Extract the [x, y] coordinate from the center of the cell holding the provided text.  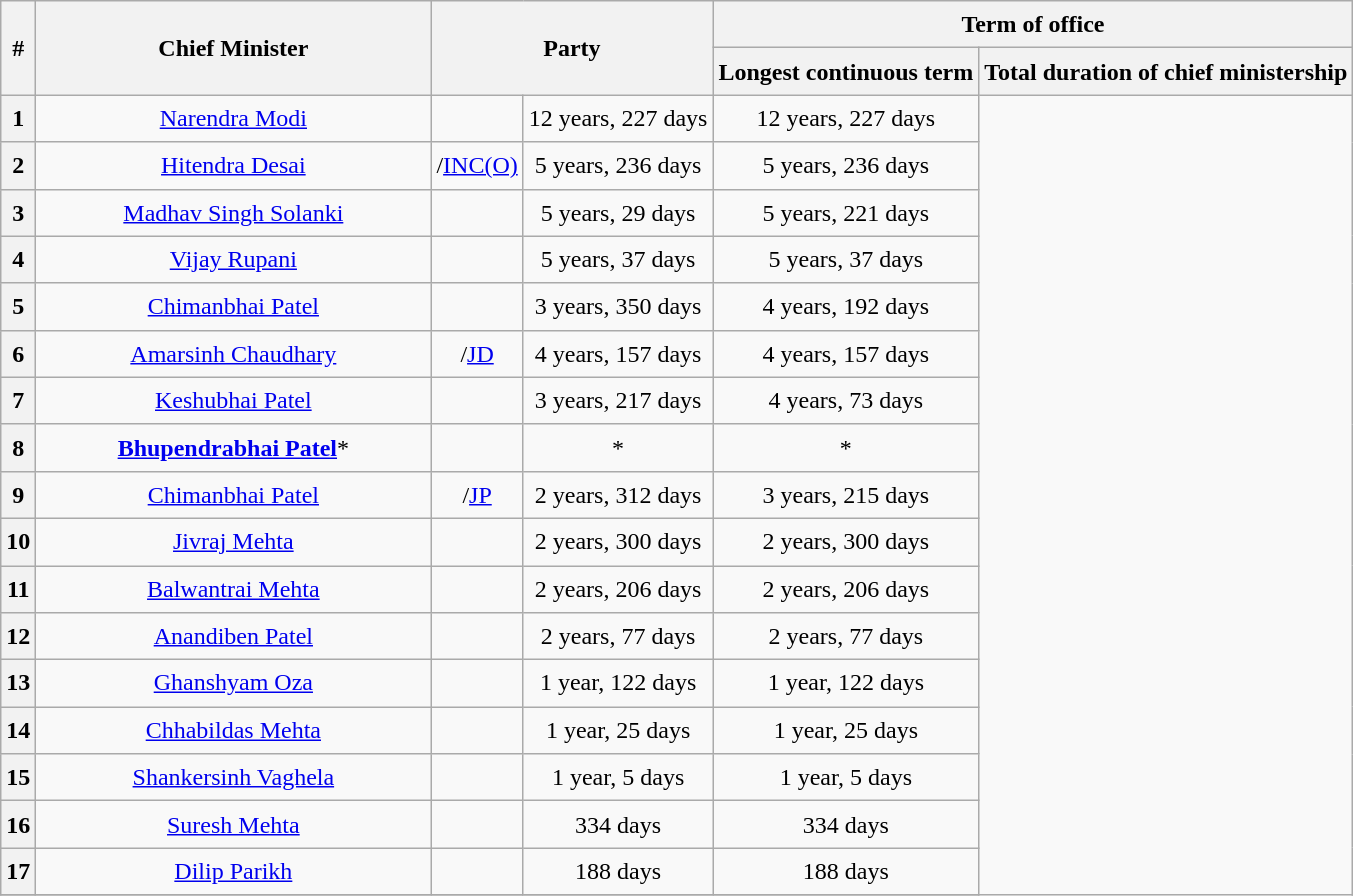
Keshubhai Patel [234, 400]
3 years, 215 days [846, 494]
Ghanshyam Oza [234, 684]
3 years, 350 days [618, 306]
4 years, 192 days [846, 306]
Anandiben Patel [234, 636]
8 [18, 448]
/JD [477, 354]
16 [18, 824]
2 years, 312 days [618, 494]
9 [18, 494]
14 [18, 730]
4 years, 73 days [846, 400]
Chief Minister [234, 48]
Hitendra Desai [234, 166]
17 [18, 872]
2 [18, 166]
5 years, 221 days [846, 212]
5 [18, 306]
Vijay Rupani [234, 260]
Madhav Singh Solanki [234, 212]
1 [18, 118]
Balwantrai Mehta [234, 590]
Dilip Parikh [234, 872]
11 [18, 590]
3 [18, 212]
15 [18, 778]
Longest continuous term [846, 72]
Term of office [1033, 24]
Suresh Mehta [234, 824]
/INC(O) [477, 166]
Shankersinh Vaghela [234, 778]
Amarsinh Chaudhary [234, 354]
Total duration of chief ministership [1166, 72]
Party [572, 48]
5 years, 29 days [618, 212]
/JP [477, 494]
3 years, 217 days [618, 400]
Narendra Modi [234, 118]
Chhabildas Mehta [234, 730]
6 [18, 354]
Jivraj Mehta [234, 542]
13 [18, 684]
# [18, 48]
10 [18, 542]
4 [18, 260]
12 [18, 636]
Bhupendrabhai Patel* [234, 448]
7 [18, 400]
